Provide the [x, y] coordinate of the cell's center where the given text is located.  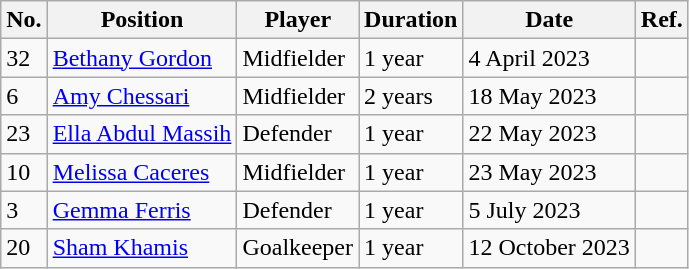
No. [24, 20]
3 [24, 210]
Duration [411, 20]
Sham Khamis [142, 248]
2 years [411, 96]
22 May 2023 [549, 134]
Player [298, 20]
12 October 2023 [549, 248]
23 [24, 134]
Melissa Caceres [142, 172]
5 July 2023 [549, 210]
10 [24, 172]
Goalkeeper [298, 248]
32 [24, 58]
Date [549, 20]
18 May 2023 [549, 96]
Amy Chessari [142, 96]
Gemma Ferris [142, 210]
Bethany Gordon [142, 58]
4 April 2023 [549, 58]
Ref. [662, 20]
Position [142, 20]
Ella Abdul Massih [142, 134]
6 [24, 96]
20 [24, 248]
23 May 2023 [549, 172]
